Locate the cell with the specified text and output its (X, Y) center coordinate. 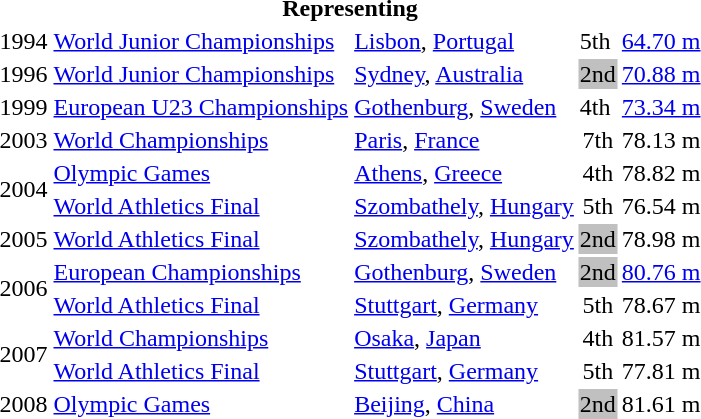
Sydney, Australia (464, 74)
Lisbon, Portugal (464, 41)
Beijing, China (464, 404)
7th (598, 140)
Osaka, Japan (464, 338)
Athens, Greece (464, 173)
Paris, France (464, 140)
European Championships (201, 272)
European U23 Championships (201, 107)
